Output the (x, y) coordinate of the center of the cell containing the given text.  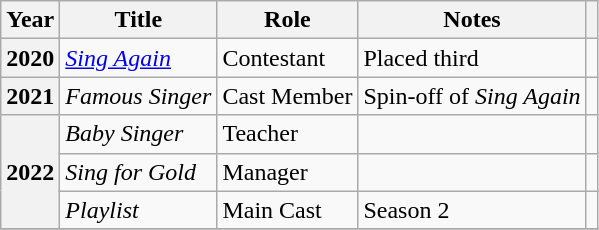
2020 (30, 58)
Famous Singer (138, 96)
Contestant (288, 58)
Playlist (138, 210)
Baby Singer (138, 134)
Spin-off of Sing Again (472, 96)
2021 (30, 96)
Cast Member (288, 96)
Year (30, 20)
Sing for Gold (138, 172)
Manager (288, 172)
Role (288, 20)
Season 2 (472, 210)
Sing Again (138, 58)
Title (138, 20)
2022 (30, 172)
Notes (472, 20)
Teacher (288, 134)
Main Cast (288, 210)
Placed third (472, 58)
